Return (X, Y) of the center of cell containing provided text 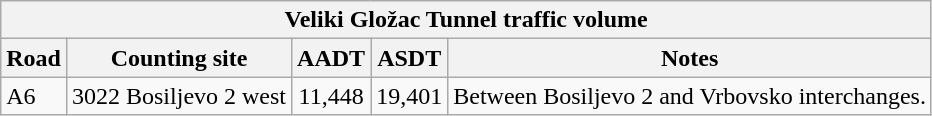
19,401 (410, 96)
Between Bosiljevo 2 and Vrbovsko interchanges. (690, 96)
ASDT (410, 58)
Counting site (178, 58)
3022 Bosiljevo 2 west (178, 96)
A6 (34, 96)
AADT (332, 58)
11,448 (332, 96)
Road (34, 58)
Notes (690, 58)
Veliki Gložac Tunnel traffic volume (466, 20)
